From the cell containing the given text, extract its center point as [X, Y] coordinate. 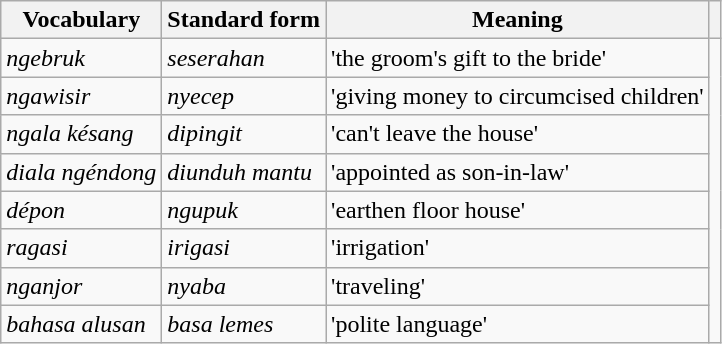
nganjor [82, 286]
basa lemes [244, 324]
'giving money to circumcised children' [518, 96]
Vocabulary [82, 20]
seserahan [244, 58]
nyecep [244, 96]
'polite language' [518, 324]
'traveling' [518, 286]
'earthen floor house' [518, 210]
diunduh mantu [244, 172]
ngebruk [82, 58]
'irrigation' [518, 248]
irigasi [244, 248]
Meaning [518, 20]
ngupuk [244, 210]
ngawisir [82, 96]
'the groom's gift to the bride' [518, 58]
ngala késang [82, 134]
'appointed as son-in-law' [518, 172]
dépon [82, 210]
bahasa alusan [82, 324]
'can't leave the house' [518, 134]
ragasi [82, 248]
diala ngéndong [82, 172]
nyaba [244, 286]
Standard form [244, 20]
dipingit [244, 134]
